Provide the (x, y) coordinate of the cell's center where the given text is located.  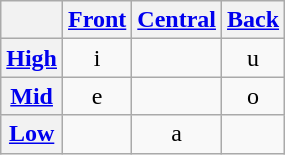
Back (254, 20)
Mid (32, 96)
Central (177, 20)
Low (32, 134)
u (254, 58)
i (98, 58)
o (254, 96)
High (32, 58)
a (177, 134)
e (98, 96)
Front (98, 20)
